Capture the cell that displays the provided text and extract its [X, Y] central coordinate. 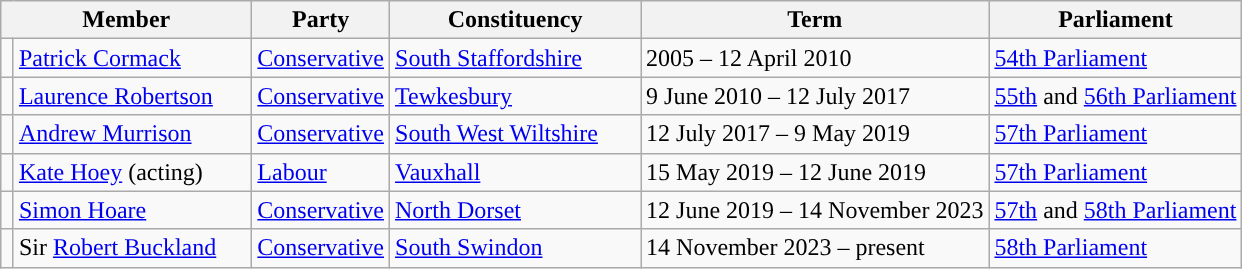
57th and 58th Parliament [1116, 210]
South West Wiltshire [516, 134]
12 June 2019 – 14 November 2023 [815, 210]
15 May 2019 – 12 June 2019 [815, 172]
Term [815, 20]
Kate Hoey (acting) [132, 172]
55th and 56th Parliament [1116, 96]
Constituency [516, 20]
14 November 2023 – present [815, 248]
9 June 2010 – 12 July 2017 [815, 96]
12 July 2017 – 9 May 2019 [815, 134]
58th Parliament [1116, 248]
Parliament [1116, 20]
Member [126, 20]
Patrick Cormack [132, 58]
2005 – 12 April 2010 [815, 58]
Vauxhall [516, 172]
54th Parliament [1116, 58]
Simon Hoare [132, 210]
Tewkesbury [516, 96]
Andrew Murrison [132, 134]
Party [321, 20]
Laurence Robertson [132, 96]
South Staffordshire [516, 58]
South Swindon [516, 248]
Sir Robert Buckland [132, 248]
North Dorset [516, 210]
Labour [321, 172]
